Pinpoint the cell where the given text exists, returning its [X, Y] midpoint coordinate. 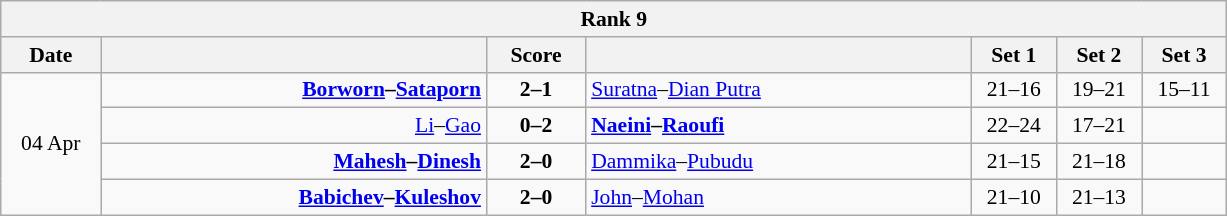
Borworn–Sataporn [294, 90]
Mahesh–Dinesh [294, 162]
21–18 [1098, 162]
Rank 9 [614, 19]
17–21 [1098, 126]
Dammika–Pubudu [778, 162]
2–1 [536, 90]
Set 1 [1014, 55]
John–Mohan [778, 197]
Date [51, 55]
Suratna–Dian Putra [778, 90]
0–2 [536, 126]
Set 3 [1184, 55]
Score [536, 55]
04 Apr [51, 143]
15–11 [1184, 90]
21–16 [1014, 90]
21–13 [1098, 197]
21–15 [1014, 162]
22–24 [1014, 126]
21–10 [1014, 197]
Li–Gao [294, 126]
Set 2 [1098, 55]
Naeini–Raoufi [778, 126]
Babichev–Kuleshov [294, 197]
19–21 [1098, 90]
